Provide the [x, y] coordinate of the cell's center where the given text is located.  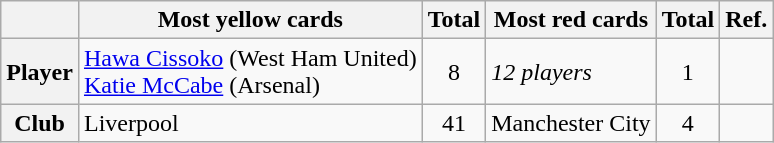
8 [454, 72]
4 [688, 123]
Hawa Cissoko (West Ham United) Katie McCabe (Arsenal) [250, 72]
Player [40, 72]
Most yellow cards [250, 20]
Most red cards [571, 20]
Ref. [746, 20]
Manchester City [571, 123]
1 [688, 72]
41 [454, 123]
Club [40, 123]
Liverpool [250, 123]
12 players [571, 72]
